Locate the cell with the specified text and output its (x, y) center coordinate. 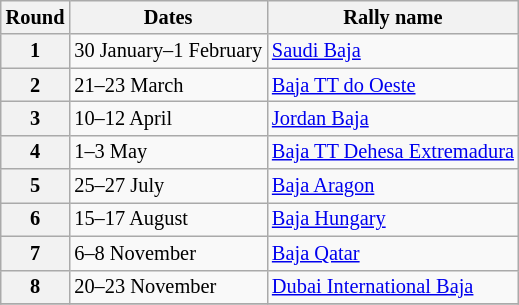
Saudi Baja (393, 51)
Rally name (393, 17)
21–23 March (168, 85)
Dubai International Baja (393, 287)
5 (36, 186)
3 (36, 118)
8 (36, 287)
Round (36, 17)
15–17 August (168, 219)
Dates (168, 17)
4 (36, 152)
Jordan Baja (393, 118)
6 (36, 219)
1–3 May (168, 152)
20–23 November (168, 287)
6–8 November (168, 253)
Baja Aragon (393, 186)
7 (36, 253)
2 (36, 85)
Baja TT do Oeste (393, 85)
Baja TT Dehesa Extremadura (393, 152)
Baja Qatar (393, 253)
10–12 April (168, 118)
1 (36, 51)
Baja Hungary (393, 219)
25–27 July (168, 186)
30 January–1 February (168, 51)
